Search for the cell housing the specified text and yield its (X, Y) center coordinate. 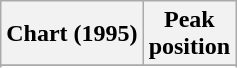
Chart (1995) (72, 34)
Peak position (189, 34)
